Return the (x, y) coordinate for the center point of the cell that contains the specified text.  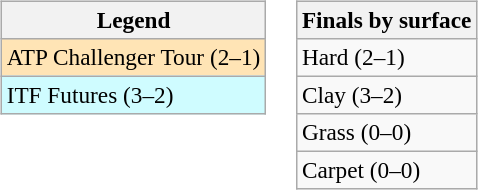
Grass (0–0) (387, 133)
Clay (3–2) (387, 95)
Legend (133, 20)
Finals by surface (387, 20)
Hard (2–1) (387, 57)
ATP Challenger Tour (2–1) (133, 57)
Carpet (0–0) (387, 171)
ITF Futures (3–2) (133, 95)
